Return the [X, Y] coordinate for the center point of the cell that contains the specified text.  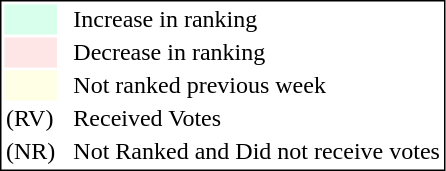
Decrease in ranking [257, 53]
Not Ranked and Did not receive votes [257, 151]
Not ranked previous week [257, 85]
Received Votes [257, 119]
(NR) [30, 151]
(RV) [30, 119]
Increase in ranking [257, 19]
